Identify which cell holds the provided text, then report its (x, y) central coordinate. 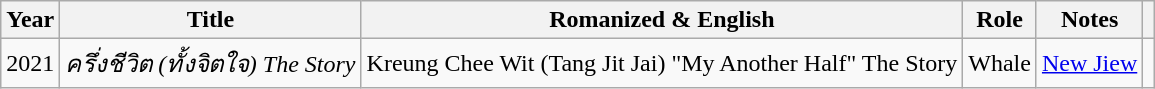
Romanized & English (662, 20)
Notes (1089, 20)
Year (30, 20)
Title (210, 20)
Whale (1000, 64)
Role (1000, 20)
ครึ่งชีวิต (ทั้งจิตใจ) The Story (210, 64)
2021 (30, 64)
Kreung Chee Wit (Tang Jit Jai) "My Another Half" The Story (662, 64)
New Jiew (1089, 64)
